For the text-containing cell, return its midpoint in [X, Y] coordinate format. 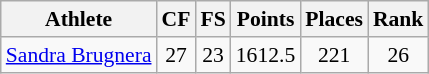
CF [176, 19]
221 [334, 55]
Sandra Brugnera [79, 55]
Rank [398, 19]
Athlete [79, 19]
1612.5 [266, 55]
26 [398, 55]
Places [334, 19]
Points [266, 19]
23 [212, 55]
27 [176, 55]
FS [212, 19]
